Search for the cell housing the specified text and yield its [x, y] center coordinate. 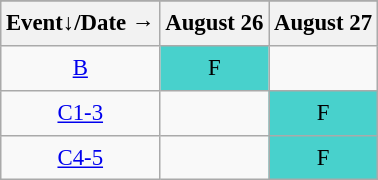
C1-3 [80, 112]
August 26 [214, 24]
Event↓/Date → [80, 24]
B [80, 68]
C4-5 [80, 158]
August 27 [324, 24]
